From the cell containing the given text, extract its center point as (X, Y) coordinate. 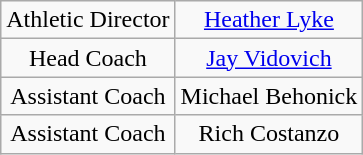
Head Coach (88, 58)
Jay Vidovich (269, 58)
Athletic Director (88, 20)
Rich Costanzo (269, 134)
Michael Behonick (269, 96)
Heather Lyke (269, 20)
